Return (x, y) of the center of cell containing provided text 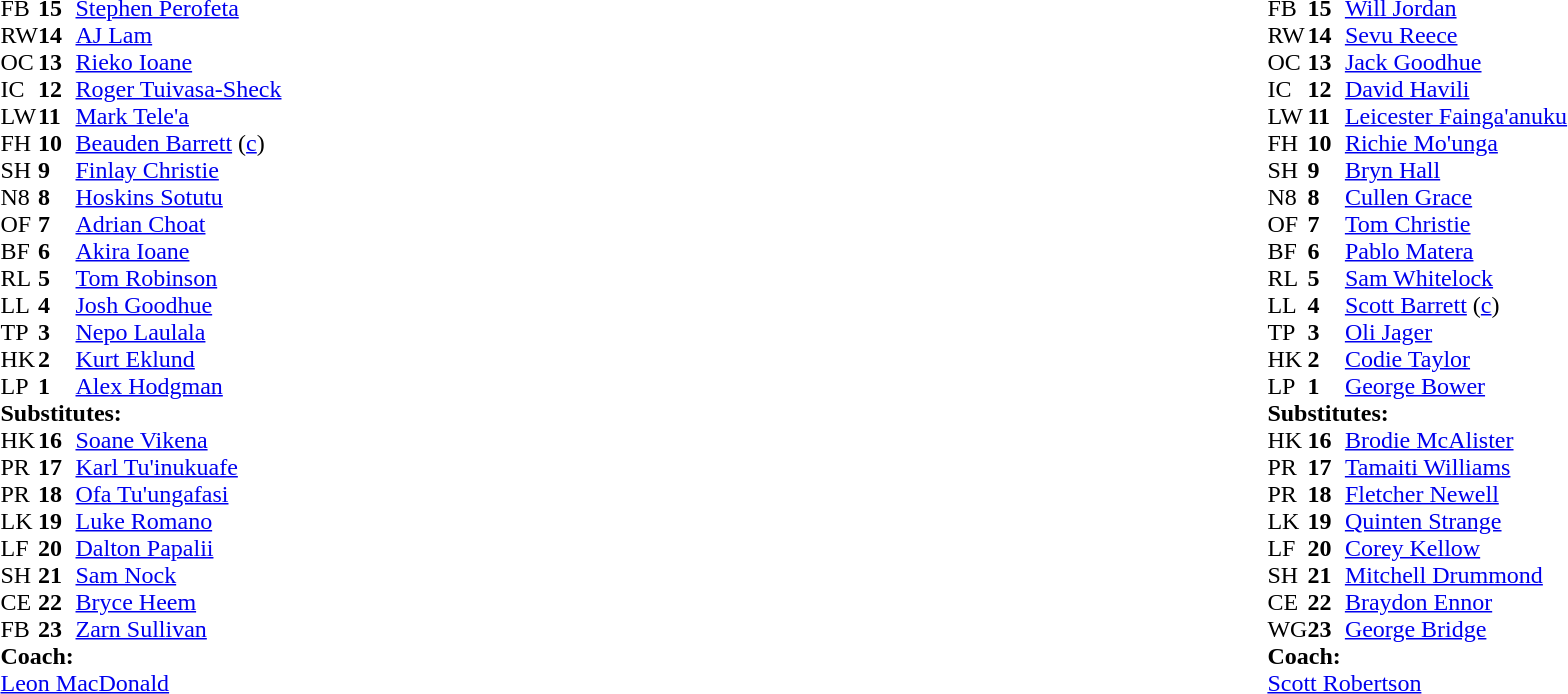
Finlay Christie (179, 170)
David Havili (1456, 90)
Tom Christie (1456, 224)
FB (19, 630)
Cullen Grace (1456, 198)
Soane Vikena (179, 440)
George Bridge (1456, 630)
Dalton Papalii (179, 548)
Sevu Reece (1456, 36)
Luke Romano (179, 522)
WG (1287, 630)
Rieko Ioane (179, 62)
Fletcher Newell (1456, 494)
Brodie McAlister (1456, 440)
George Bower (1456, 386)
Alex Hodgman (179, 386)
Pablo Matera (1456, 252)
Braydon Ennor (1456, 602)
Ofa Tu'ungafasi (179, 494)
Scott Barrett (c) (1456, 306)
Zarn Sullivan (179, 630)
Karl Tu'inukuafe (179, 468)
Oli Jager (1456, 332)
Mitchell Drummond (1456, 576)
Hoskins Sotutu (179, 198)
Bryce Heem (179, 602)
Codie Taylor (1456, 360)
Bryn Hall (1456, 170)
Richie Mo'unga (1456, 144)
Mark Tele'a (179, 116)
Corey Kellow (1456, 548)
Roger Tuivasa-Sheck (179, 90)
Leicester Fainga'anuku (1456, 116)
Josh Goodhue (179, 306)
Beauden Barrett (c) (179, 144)
Kurt Eklund (179, 360)
Sam Whitelock (1456, 278)
Jack Goodhue (1456, 62)
AJ Lam (179, 36)
Tom Robinson (179, 278)
Tamaiti Williams (1456, 468)
Nepo Laulala (179, 332)
Akira Ioane (179, 252)
Quinten Strange (1456, 522)
Adrian Choat (179, 224)
Sam Nock (179, 576)
